Identify which cell holds the provided text, then report its (x, y) central coordinate. 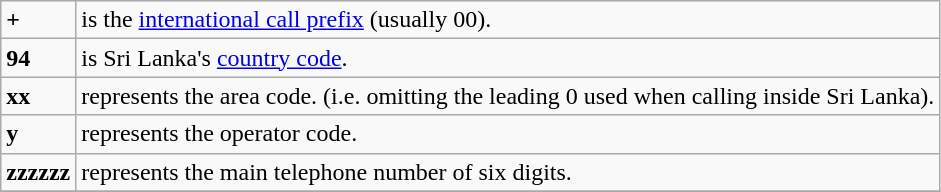
y (38, 134)
xx (38, 96)
represents the operator code. (508, 134)
zzzzzz (38, 172)
is Sri Lanka's country code. (508, 58)
represents the area code. (i.e. omitting the leading 0 used when calling inside Sri Lanka). (508, 96)
represents the main telephone number of six digits. (508, 172)
is the international call prefix (usually 00). (508, 20)
94 (38, 58)
+ (38, 20)
